Extract the [x, y] coordinate from the center of the cell holding the provided text.  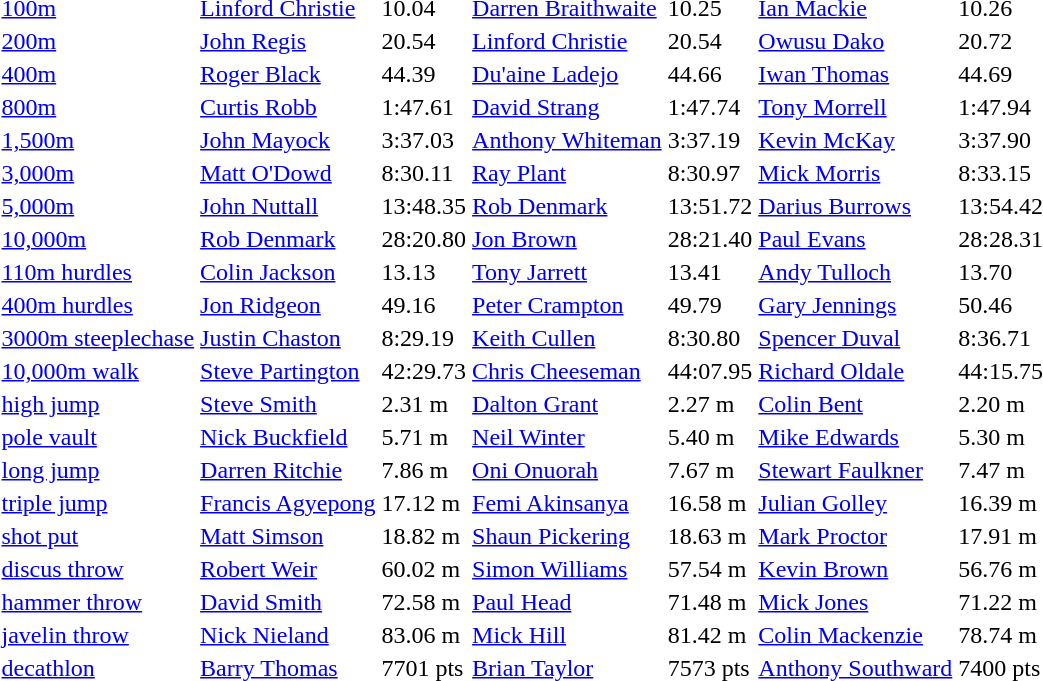
44.39 [424, 74]
John Regis [288, 41]
16.58 m [710, 503]
Mark Proctor [856, 536]
3:37.19 [710, 140]
Gary Jennings [856, 305]
13:51.72 [710, 206]
28:20.80 [424, 239]
5.71 m [424, 437]
7.67 m [710, 470]
8:30.11 [424, 173]
8:29.19 [424, 338]
Steve Partington [288, 371]
8:30.80 [710, 338]
18.82 m [424, 536]
10,000m walk [98, 371]
discus throw [98, 569]
high jump [98, 404]
17.12 m [424, 503]
13.13 [424, 272]
David Smith [288, 602]
1,500m [98, 140]
Mick Jones [856, 602]
3,000m [98, 173]
5.40 m [710, 437]
Tony Jarrett [568, 272]
Paul Head [568, 602]
7.86 m [424, 470]
Peter Crampton [568, 305]
Roger Black [288, 74]
44.66 [710, 74]
Du'aine Ladejo [568, 74]
Francis Agyepong [288, 503]
Colin Mackenzie [856, 635]
110m hurdles [98, 272]
83.06 m [424, 635]
42:29.73 [424, 371]
Steve Smith [288, 404]
13:48.35 [424, 206]
44:07.95 [710, 371]
10,000m [98, 239]
pole vault [98, 437]
Andy Tulloch [856, 272]
Mick Hill [568, 635]
Shaun Pickering [568, 536]
hammer throw [98, 602]
200m [98, 41]
Kevin McKay [856, 140]
Jon Brown [568, 239]
28:21.40 [710, 239]
javelin throw [98, 635]
8:30.97 [710, 173]
Justin Chaston [288, 338]
Colin Jackson [288, 272]
Jon Ridgeon [288, 305]
Tony Morrell [856, 107]
1:47.74 [710, 107]
Anthony Whiteman [568, 140]
5,000m [98, 206]
57.54 m [710, 569]
Keith Cullen [568, 338]
David Strang [568, 107]
Simon Williams [568, 569]
400m hurdles [98, 305]
72.58 m [424, 602]
Dalton Grant [568, 404]
Mick Morris [856, 173]
Matt O'Dowd [288, 173]
49.16 [424, 305]
Curtis Robb [288, 107]
Spencer Duval [856, 338]
49.79 [710, 305]
400m [98, 74]
71.48 m [710, 602]
John Nuttall [288, 206]
Darius Burrows [856, 206]
Femi Akinsanya [568, 503]
Richard Oldale [856, 371]
2.31 m [424, 404]
Ray Plant [568, 173]
Chris Cheeseman [568, 371]
Nick Nieland [288, 635]
Neil Winter [568, 437]
18.63 m [710, 536]
Nick Buckfield [288, 437]
Stewart Faulkner [856, 470]
Darren Ritchie [288, 470]
Kevin Brown [856, 569]
3:37.03 [424, 140]
Iwan Thomas [856, 74]
81.42 m [710, 635]
2.27 m [710, 404]
Robert Weir [288, 569]
Mike Edwards [856, 437]
Matt Simson [288, 536]
shot put [98, 536]
800m [98, 107]
60.02 m [424, 569]
Linford Christie [568, 41]
Owusu Dako [856, 41]
Paul Evans [856, 239]
John Mayock [288, 140]
13.41 [710, 272]
long jump [98, 470]
Oni Onuorah [568, 470]
3000m steeplechase [98, 338]
1:47.61 [424, 107]
Colin Bent [856, 404]
Julian Golley [856, 503]
triple jump [98, 503]
